For the text-containing cell, return its midpoint in (X, Y) coordinate format. 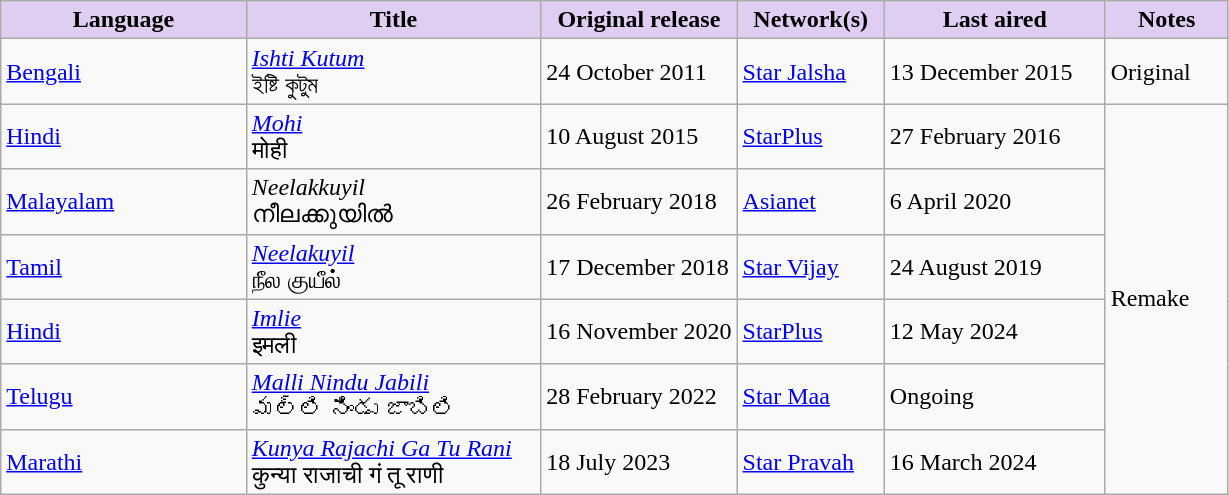
16 November 2020 (639, 332)
17 December 2018 (639, 266)
Network(s) (810, 20)
Bengali (124, 72)
Marathi (124, 462)
Original release (639, 20)
Malayalam (124, 202)
13 December 2015 (994, 72)
26 February 2018 (639, 202)
12 May 2024 (994, 332)
Language (124, 20)
Asianet (810, 202)
Remake (1166, 299)
Star Jalsha (810, 72)
Original (1166, 72)
Ishti Kutum ইষ্টি কুটুম (394, 72)
24 August 2019 (994, 266)
Star Maa (810, 396)
Star Vijay (810, 266)
28 February 2022 (639, 396)
Notes (1166, 20)
Neelakuyil நீல குயீல் (394, 266)
Title (394, 20)
10 August 2015 (639, 136)
16 March 2024 (994, 462)
Star Pravah (810, 462)
Kunya Rajachi Ga Tu Rani कुन्या राजाची गं तू राणी (394, 462)
27 February 2016 (994, 136)
Neelakkuyil നീലക്കുയിൽ (394, 202)
6 April 2020 (994, 202)
Mohi मोही (394, 136)
Malli Nindu Jabili మల్లి నిండు జాబిలి (394, 396)
Telugu (124, 396)
18 July 2023 (639, 462)
Ongoing (994, 396)
Last aired (994, 20)
Tamil (124, 266)
24 October 2011 (639, 72)
Imlie इमली (394, 332)
